Return the [X, Y] coordinate for the center point of the cell that contains the specified text.  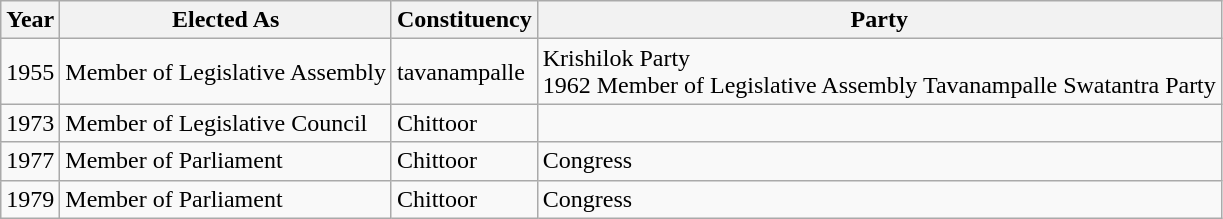
Member of Legislative Council [226, 123]
1977 [30, 161]
Constituency [464, 20]
Member of Legislative Assembly [226, 72]
1973 [30, 123]
tavanampalle [464, 72]
Krishilok Party1962 Member of Legislative Assembly Tavanampalle Swatantra Party [879, 72]
Elected As [226, 20]
1979 [30, 199]
Party [879, 20]
Year [30, 20]
1955 [30, 72]
